Return the [X, Y] coordinate for the center point of the cell that contains the specified text.  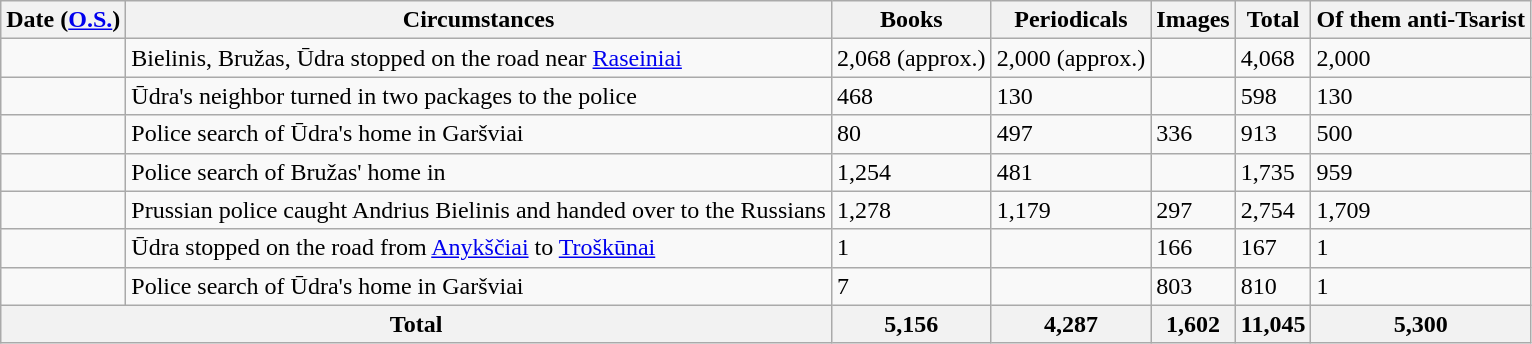
1,709 [1421, 210]
Police search of Bružas' home in [479, 172]
1,602 [1193, 324]
4,287 [1071, 324]
598 [1273, 96]
Books [911, 20]
1,278 [911, 210]
Date (O.S.) [64, 20]
497 [1071, 134]
167 [1273, 248]
Bielinis, Bružas, Ūdra stopped on the road near Raseiniai [479, 58]
Periodicals [1071, 20]
468 [911, 96]
80 [911, 134]
5,300 [1421, 324]
810 [1273, 286]
4,068 [1273, 58]
803 [1193, 286]
1,179 [1071, 210]
959 [1421, 172]
Ūdra stopped on the road from Anykščiai to Troškūnai [479, 248]
11,045 [1273, 324]
297 [1193, 210]
166 [1193, 248]
5,156 [911, 324]
1,735 [1273, 172]
Ūdra's neighbor turned in two packages to the police [479, 96]
2,068 (approx.) [911, 58]
1,254 [911, 172]
481 [1071, 172]
336 [1193, 134]
Prussian police caught Andrius Bielinis and handed over to the Russians [479, 210]
Images [1193, 20]
7 [911, 286]
Circumstances [479, 20]
Of them anti-Tsarist [1421, 20]
2,000 [1421, 58]
2,754 [1273, 210]
913 [1273, 134]
500 [1421, 134]
2,000 (approx.) [1071, 58]
